Pinpoint the cell where the given text exists, returning its [X, Y] midpoint coordinate. 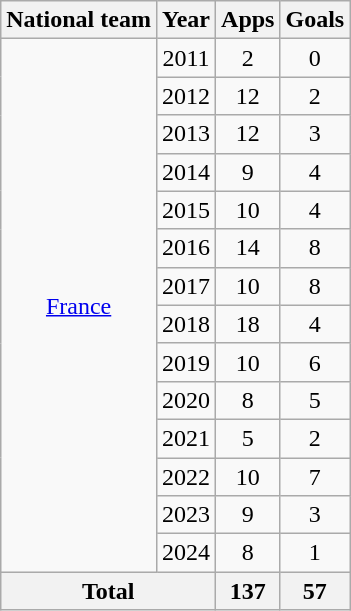
2018 [186, 324]
2012 [186, 96]
Total [108, 591]
2016 [186, 248]
2021 [186, 438]
1 [315, 553]
57 [315, 591]
France [79, 306]
2022 [186, 477]
2023 [186, 515]
Apps [248, 20]
2024 [186, 553]
14 [248, 248]
2011 [186, 58]
2015 [186, 210]
0 [315, 58]
7 [315, 477]
2013 [186, 134]
National team [79, 20]
2014 [186, 172]
18 [248, 324]
Year [186, 20]
Goals [315, 20]
2019 [186, 362]
137 [248, 591]
2017 [186, 286]
6 [315, 362]
2020 [186, 400]
